Detect which cell encompasses the target text, then output its (X, Y) center coordinate. 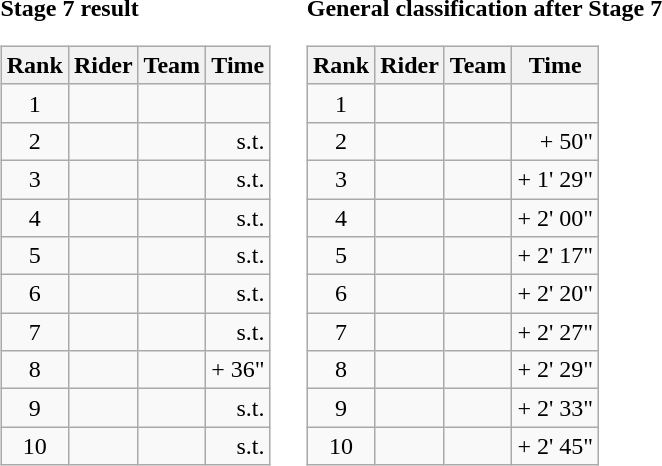
+ 2' 33" (556, 408)
+ 2' 27" (556, 332)
+ 2' 17" (556, 256)
+ 2' 20" (556, 294)
+ 2' 29" (556, 370)
+ 36" (238, 370)
+ 2' 45" (556, 446)
+ 50" (556, 141)
+ 1' 29" (556, 179)
+ 2' 00" (556, 217)
